Search for the cell housing the specified text and yield its [X, Y] center coordinate. 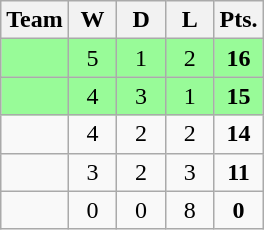
16 [238, 58]
L [190, 20]
8 [190, 210]
11 [238, 172]
Team [35, 20]
W [92, 20]
Pts. [238, 20]
5 [92, 58]
14 [238, 134]
15 [238, 96]
D [142, 20]
